Return the [X, Y] coordinate for the center point of the cell that contains the specified text.  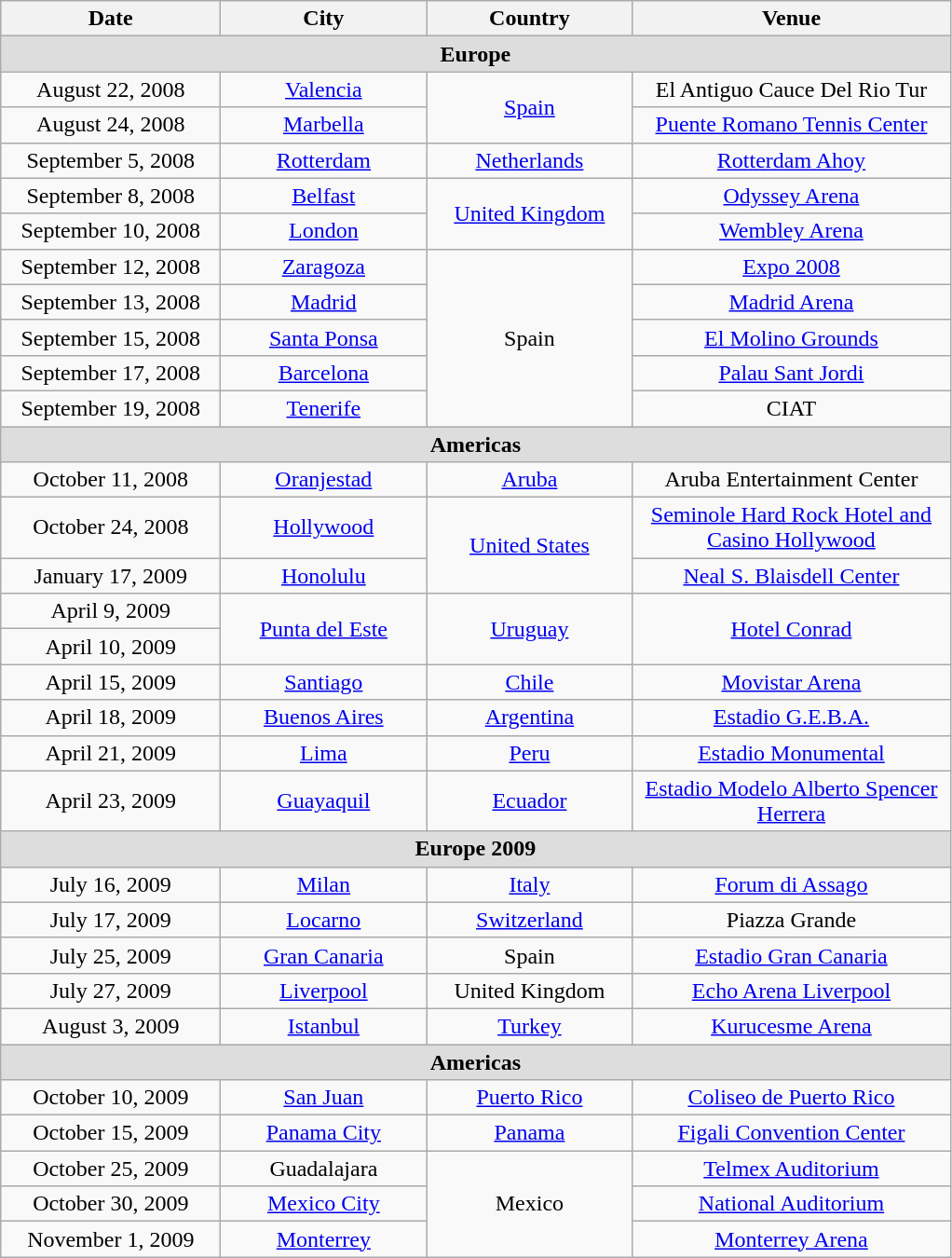
Mexico [529, 1204]
April 23, 2009 [111, 801]
San Juan [324, 1098]
Gran Canaria [324, 955]
Turkey [529, 1026]
July 27, 2009 [111, 991]
Liverpool [324, 991]
Hollywood [324, 527]
Coliseo de Puerto Rico [792, 1098]
Date [111, 19]
Honolulu [324, 576]
April 21, 2009 [111, 753]
El Antiguo Cauce Del Rio Tur [792, 89]
September 13, 2008 [111, 302]
Peru [529, 753]
Madrid Arena [792, 302]
Rotterdam [324, 160]
Estadio Monumental [792, 753]
Guayaquil [324, 801]
Panama City [324, 1133]
Hotel Conrad [792, 629]
Forum di Assago [792, 884]
Switzerland [529, 920]
Locarno [324, 920]
Buenos Aires [324, 718]
April 15, 2009 [111, 682]
Aruba [529, 480]
Neal S. Blaisdell Center [792, 576]
Estadio G.E.B.A. [792, 718]
September 12, 2008 [111, 267]
Barcelona [324, 373]
Odyssey Arena [792, 196]
Santa Ponsa [324, 337]
October 30, 2009 [111, 1204]
Lima [324, 753]
Santiago [324, 682]
CIAT [792, 408]
Puente Romano Tennis Center [792, 125]
Italy [529, 884]
November 1, 2009 [111, 1239]
Wembley Arena [792, 231]
September 10, 2008 [111, 231]
Venue [792, 19]
Movistar Arena [792, 682]
Chile [529, 682]
Netherlands [529, 160]
April 18, 2009 [111, 718]
Oranjestad [324, 480]
Europe [475, 54]
September 5, 2008 [111, 160]
Ecuador [529, 801]
Piazza Grande [792, 920]
Mexico City [324, 1204]
Panama [529, 1133]
Marbella [324, 125]
United States [529, 546]
Zaragoza [324, 267]
Country [529, 19]
October 25, 2009 [111, 1169]
April 10, 2009 [111, 647]
National Auditorium [792, 1204]
Seminole Hard Rock Hotel and Casino Hollywood [792, 527]
October 10, 2009 [111, 1098]
August 24, 2008 [111, 125]
Palau Sant Jordi [792, 373]
Valencia [324, 89]
Monterrey [324, 1239]
Guadalajara [324, 1169]
Puerto Rico [529, 1098]
Tenerife [324, 408]
July 25, 2009 [111, 955]
Kurucesme Arena [792, 1026]
Rotterdam Ahoy [792, 160]
September 15, 2008 [111, 337]
January 17, 2009 [111, 576]
Europe 2009 [475, 849]
October 15, 2009 [111, 1133]
August 22, 2008 [111, 89]
August 3, 2009 [111, 1026]
September 17, 2008 [111, 373]
September 19, 2008 [111, 408]
September 8, 2008 [111, 196]
Madrid [324, 302]
Belfast [324, 196]
July 16, 2009 [111, 884]
Telmex Auditorium [792, 1169]
July 17, 2009 [111, 920]
Argentina [529, 718]
City [324, 19]
Estadio Gran Canaria [792, 955]
Echo Arena Liverpool [792, 991]
April 9, 2009 [111, 611]
Punta del Este [324, 629]
El Molino Grounds [792, 337]
Milan [324, 884]
Monterrey Arena [792, 1239]
October 11, 2008 [111, 480]
Expo 2008 [792, 267]
Aruba Entertainment Center [792, 480]
Figali Convention Center [792, 1133]
Istanbul [324, 1026]
Uruguay [529, 629]
October 24, 2008 [111, 527]
Estadio Modelo Alberto Spencer Herrera [792, 801]
London [324, 231]
